Extract the [x, y] coordinate from the center of the cell holding the provided text.  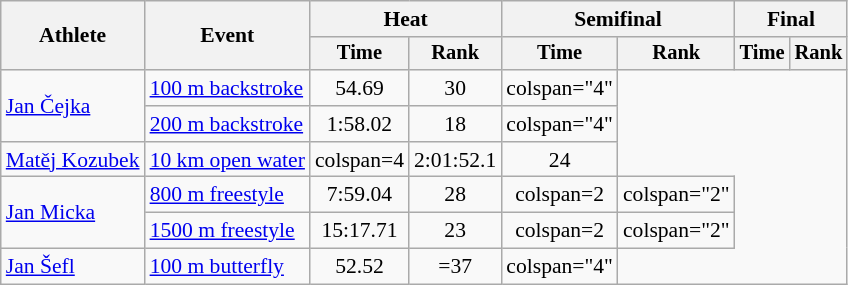
Athlete [73, 36]
1500 m freestyle [228, 231]
800 m freestyle [228, 195]
100 m butterfly [228, 267]
Heat [406, 19]
Jan Čejka [73, 106]
Jan Micka [73, 212]
10 km open water [228, 160]
100 m backstroke [228, 88]
54.69 [360, 88]
colspan=4 [360, 160]
52.52 [360, 267]
Jan Šefl [73, 267]
30 [455, 88]
15:17.71 [360, 231]
Final [791, 19]
18 [455, 124]
200 m backstroke [228, 124]
1:58.02 [360, 124]
23 [455, 231]
24 [560, 160]
2:01:52.1 [455, 160]
28 [455, 195]
Semifinal [618, 19]
=37 [455, 267]
Matěj Kozubek [73, 160]
Event [228, 36]
7:59.04 [360, 195]
